Identify which cell holds the provided text, then report its (X, Y) central coordinate. 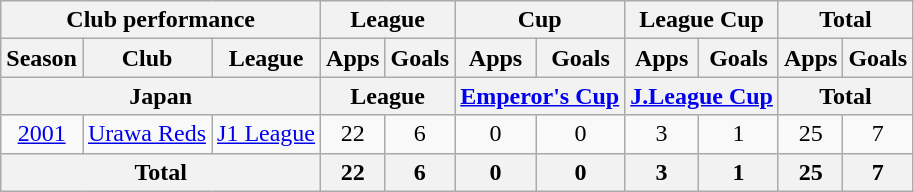
2001 (42, 134)
J1 League (266, 134)
Club performance (161, 20)
Urawa Reds (146, 134)
J.League Cup (702, 96)
Japan (161, 96)
Season (42, 58)
Club (146, 58)
Cup (540, 20)
Emperor's Cup (540, 96)
League Cup (702, 20)
